Capture the cell that displays the provided text and extract its (X, Y) central coordinate. 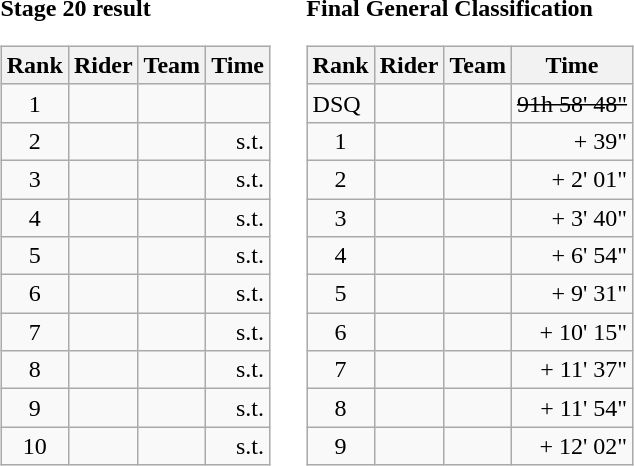
+ 11' 37" (572, 370)
+ 11' 54" (572, 408)
DSQ (340, 103)
91h 58' 48" (572, 103)
+ 9' 31" (572, 294)
+ 10' 15" (572, 332)
+ 2' 01" (572, 179)
+ 12' 02" (572, 446)
10 (34, 446)
+ 3' 40" (572, 217)
+ 39" (572, 141)
+ 6' 54" (572, 256)
